Capture the cell that displays the provided text and extract its [X, Y] central coordinate. 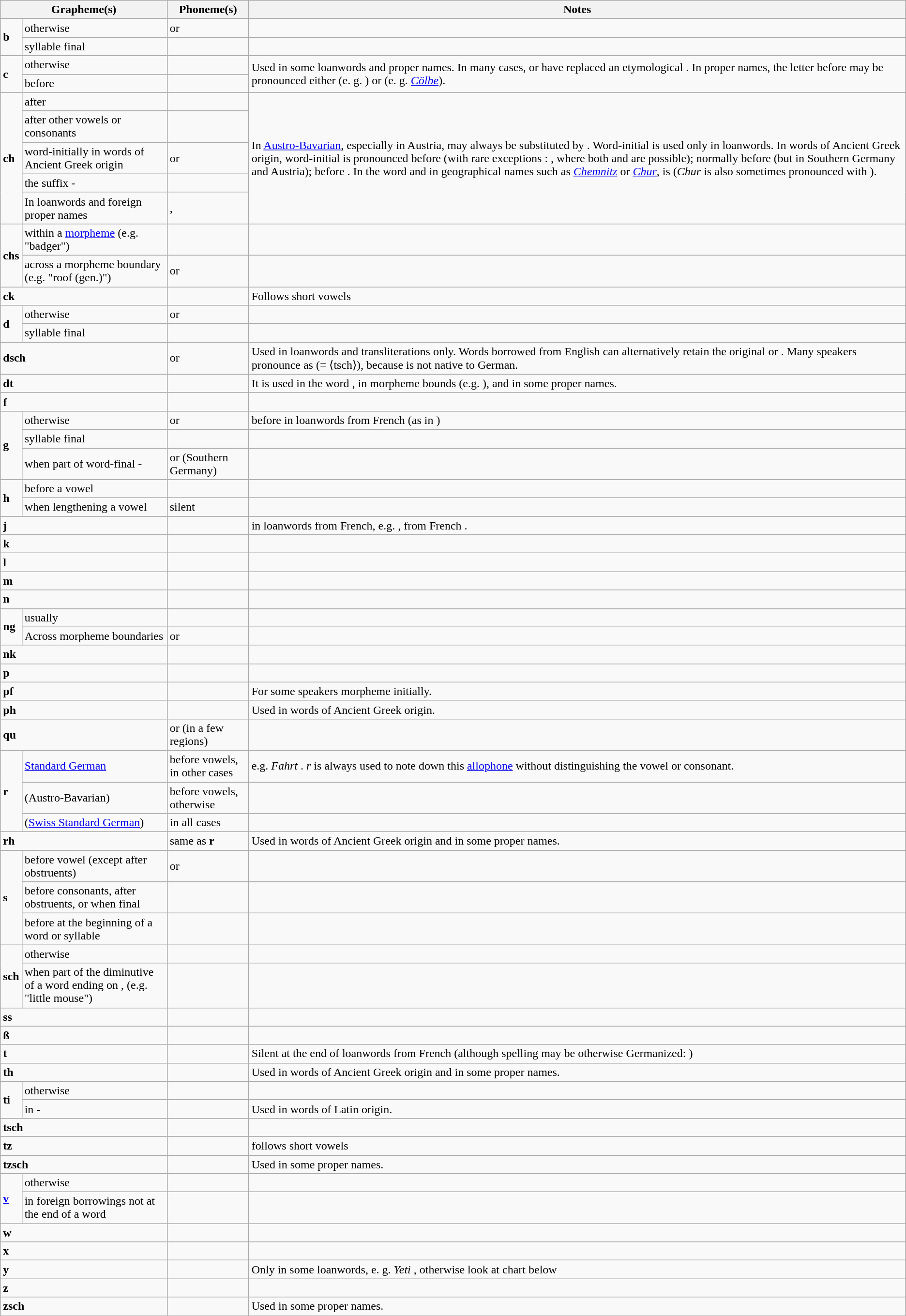
It is used in the word , in morpheme bounds (e.g. ), and in some proper names. [577, 383]
before consonants, after obstruents, or when final [94, 897]
m [84, 581]
ch [11, 158]
Used in words of Latin origin. [577, 1109]
j [84, 526]
(Swiss Standard German) [94, 823]
Phoneme(s) [208, 10]
Silent at the end of loanwords from French (although spelling may be otherwise Germanized: ) [577, 1054]
w [84, 1233]
x [84, 1251]
pf [84, 691]
d [11, 324]
Grapheme(s) [84, 10]
z [84, 1288]
y [84, 1270]
k [84, 544]
In loanwords and foreign proper names [94, 208]
in loanwords from French, e.g. , from French . [577, 526]
r [11, 791]
word-initially in words of Ancient Greek origin [94, 158]
ti [11, 1100]
tsch [84, 1127]
Used in words of Ancient Greek origin. [577, 710]
usually [94, 618]
t [84, 1054]
chs [11, 255]
b [11, 37]
ph [84, 710]
, [208, 208]
follows short vowels [577, 1146]
after [94, 102]
zsch [84, 1306]
or (in a few regions) [208, 735]
ck [84, 296]
dt [84, 383]
c [11, 74]
Only in some loanwords, e. g. Yeti , otherwise look at chart below [577, 1270]
same as r [208, 841]
before in loanwords from French (as in ) [577, 420]
across a morpheme boundary (e.g. "roof (gen.)") [94, 271]
Follows short vowels [577, 296]
h [11, 498]
before vowels, in other cases [208, 766]
within a morpheme (e.g. "badger") [94, 239]
silent [208, 507]
in - [94, 1109]
e.g. Fahrt . r is always used to note down this allophone without distinguishing the vowel or consonant. [577, 766]
tzsch [84, 1164]
Standard German [94, 766]
or (Southern Germany) [208, 464]
rh [84, 841]
Across morpheme boundaries [94, 636]
g [11, 445]
before at the beginning of a word or syllable [94, 929]
nk [84, 654]
before vowels, otherwise [208, 798]
when lengthening a vowel [94, 507]
ng [11, 627]
Notes [577, 10]
before a vowel [94, 489]
th [84, 1072]
when part of word-final - [94, 464]
sch [11, 976]
tz [84, 1146]
For some speakers morpheme initially. [577, 691]
after other vowels or consonants [94, 127]
n [84, 599]
ß [84, 1035]
ss [84, 1017]
before [94, 83]
qu [84, 735]
f [84, 402]
when part of the diminutive of a word ending on , (e.g. "little mouse") [94, 985]
s [11, 897]
(Austro-Bavarian) [94, 798]
p [84, 673]
v [11, 1198]
dsch [84, 358]
the suffix - [94, 183]
l [84, 562]
in foreign borrowings not at the end of a word [94, 1208]
in all cases [208, 823]
before vowel (except after obstruents) [94, 866]
